Scan for the cell matching the given text and deliver its [x, y] coordinate at center. 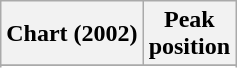
Chart (2002) [72, 34]
Peakposition [189, 34]
